Capture the cell that displays the provided text and extract its [x, y] central coordinate. 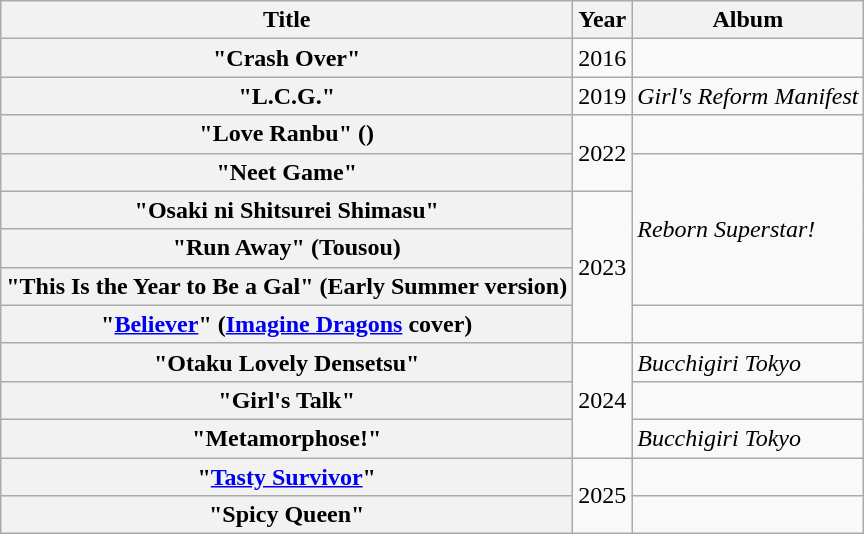
"Otaku Lovely Densetsu" [287, 362]
"Crash Over" [287, 58]
2016 [602, 58]
"Neet Game" [287, 172]
"L.C.G." [287, 96]
2024 [602, 400]
"Osaki ni Shitsurei Shimasu" [287, 210]
Girl's Reform Manifest [748, 96]
"Believer" (Imagine Dragons cover) [287, 324]
"Metamorphose!" [287, 438]
Year [602, 20]
2025 [602, 496]
Title [287, 20]
Reborn Superstar! [748, 229]
"This Is the Year to Be a Gal" (Early Summer version) [287, 286]
"Spicy Queen" [287, 515]
"Tasty Survivor" [287, 477]
"Run Away" (Tousou) [287, 248]
"Girl's Talk" [287, 400]
2019 [602, 96]
2023 [602, 267]
"Love Ranbu" () [287, 134]
Album [748, 20]
2022 [602, 153]
